From the cell containing the given text, extract its center point as (x, y) coordinate. 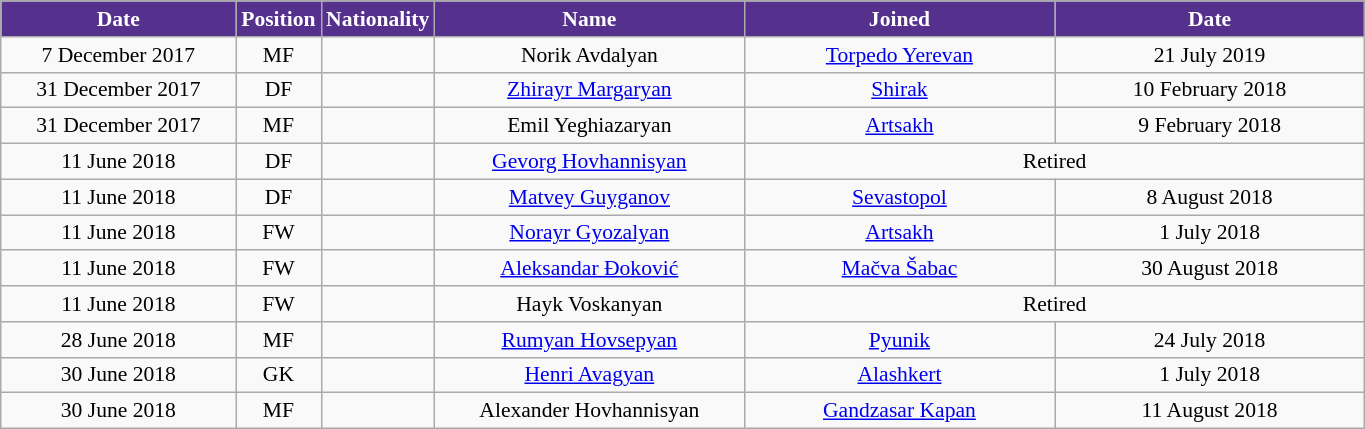
Pyunik (899, 340)
Torpedo Yerevan (899, 55)
Emil Yeghiazaryan (589, 126)
GK (278, 375)
Nationality (378, 19)
Alashkert (899, 375)
Gevorg Hovhannisyan (589, 162)
7 December 2017 (118, 55)
Mačva Šabac (899, 269)
Gandzasar Kapan (899, 411)
21 July 2019 (1210, 55)
Norik Avdalyan (589, 55)
8 August 2018 (1210, 197)
Zhirayr Margaryan (589, 90)
Position (278, 19)
24 July 2018 (1210, 340)
28 June 2018 (118, 340)
Sevastopol (899, 197)
10 February 2018 (1210, 90)
Joined (899, 19)
30 August 2018 (1210, 269)
9 February 2018 (1210, 126)
Aleksandar Đoković (589, 269)
Shirak (899, 90)
Hayk Voskanyan (589, 304)
Name (589, 19)
Matvey Guyganov (589, 197)
11 August 2018 (1210, 411)
Henri Avagyan (589, 375)
Norayr Gyozalyan (589, 233)
Rumyan Hovsepyan (589, 340)
Alexander Hovhannisyan (589, 411)
